Scan for the cell matching the given text and deliver its (x, y) coordinate at center. 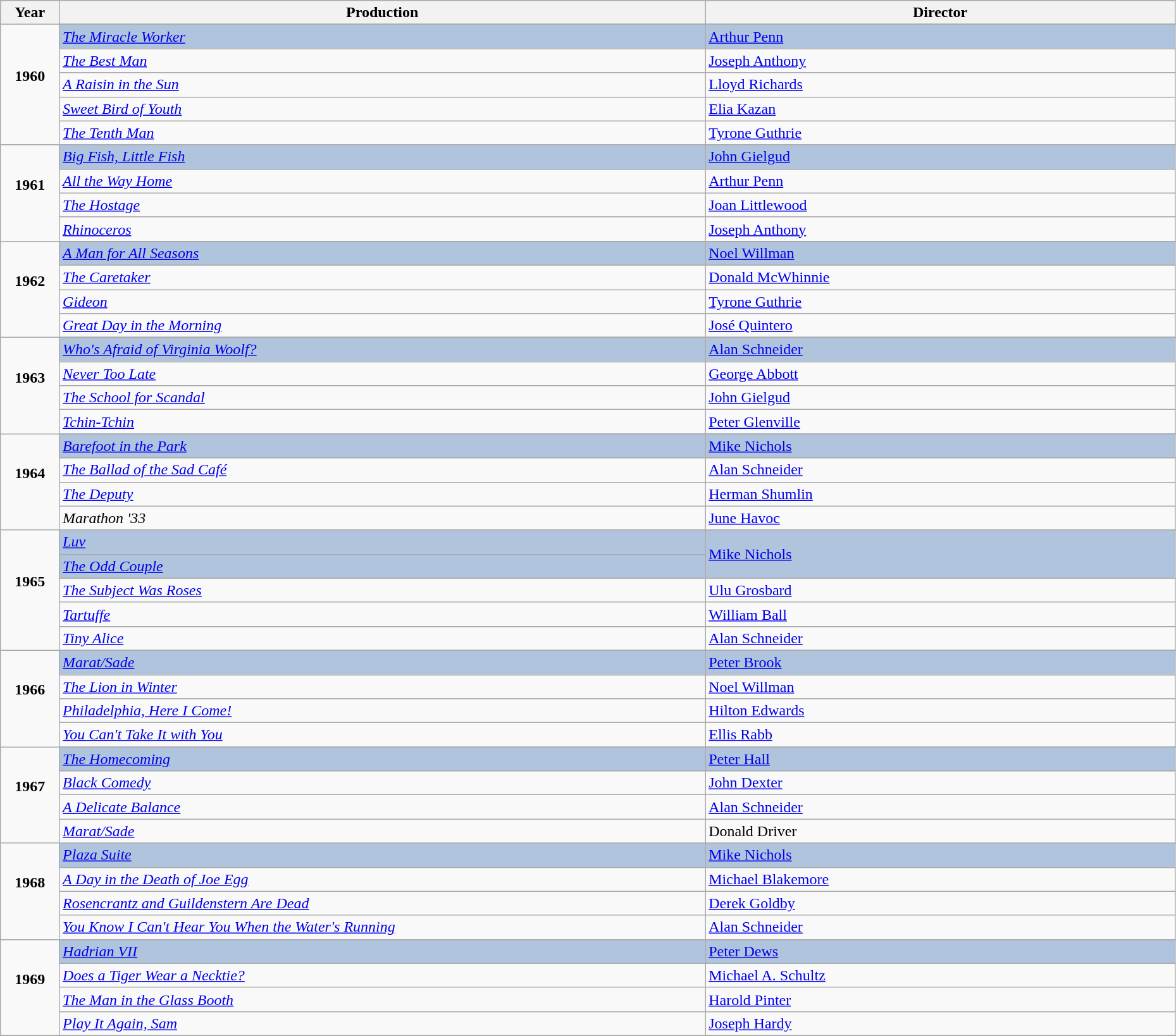
1963 (30, 386)
A Man for All Seasons (382, 253)
1967 (30, 795)
John Dexter (940, 783)
Production (382, 13)
Ulu Grosbard (940, 590)
Peter Glenville (940, 422)
A Day in the Death of Joe Egg (382, 879)
The Man in the Glass Booth (382, 999)
Elia Kazan (940, 109)
Lloyd Richards (940, 85)
1969 (30, 987)
The Deputy (382, 494)
Black Comedy (382, 783)
The Lion in Winter (382, 686)
The Odd Couple (382, 566)
The Best Man (382, 61)
Philadelphia, Here I Come! (382, 711)
Never Too Late (382, 374)
Tiny Alice (382, 638)
Sweet Bird of Youth (382, 109)
The School for Scandal (382, 398)
A Raisin in the Sun (382, 85)
Tartuffe (382, 614)
Hadrian VII (382, 951)
William Ball (940, 614)
You Know I Can't Hear You When the Water's Running (382, 927)
Harold Pinter (940, 999)
Director (940, 13)
Barefoot in the Park (382, 446)
The Caretaker (382, 277)
1961 (30, 193)
Luv (382, 542)
The Miracle Worker (382, 37)
Ellis Rabb (940, 735)
Derek Goldby (940, 903)
Rosencrantz and Guildenstern Are Dead (382, 903)
Herman Shumlin (940, 494)
The Subject Was Roses (382, 590)
The Hostage (382, 205)
Big Fish, Little Fish (382, 157)
Rhinoceros (382, 229)
Michael Blakemore (940, 879)
Peter Hall (940, 759)
The Ballad of the Sad Café (382, 470)
Joan Littlewood (940, 205)
Donald Driver (940, 831)
1968 (30, 891)
Play It Again, Sam (382, 1023)
Plaza Suite (382, 855)
Does a Tiger Wear a Necktie? (382, 975)
Who's Afraid of Virginia Woolf? (382, 350)
1965 (30, 590)
1960 (30, 85)
June Havoc (940, 518)
Great Day in the Morning (382, 326)
José Quintero (940, 326)
You Can't Take It with You (382, 735)
Peter Dews (940, 951)
1962 (30, 289)
Peter Brook (940, 662)
Donald McWhinnie (940, 277)
Joseph Hardy (940, 1023)
All the Way Home (382, 181)
The Homecoming (382, 759)
Year (30, 13)
1964 (30, 482)
1966 (30, 698)
Michael A. Schultz (940, 975)
George Abbott (940, 374)
The Tenth Man (382, 133)
Hilton Edwards (940, 711)
Gideon (382, 302)
Marathon '33 (382, 518)
Tchin-Tchin (382, 422)
A Delicate Balance (382, 807)
